Return (X, Y) of the center of cell containing provided text 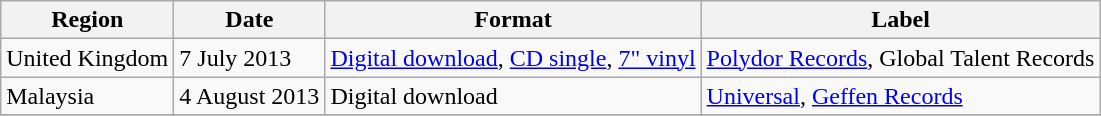
Polydor Records, Global Talent Records (900, 58)
Date (250, 20)
Label (900, 20)
Digital download (513, 96)
Malaysia (88, 96)
Digital download, CD single, 7" vinyl (513, 58)
Universal, Geffen Records (900, 96)
7 July 2013 (250, 58)
Region (88, 20)
United Kingdom (88, 58)
Format (513, 20)
4 August 2013 (250, 96)
